Provide the [X, Y] coordinate of the cell's center where the given text is located.  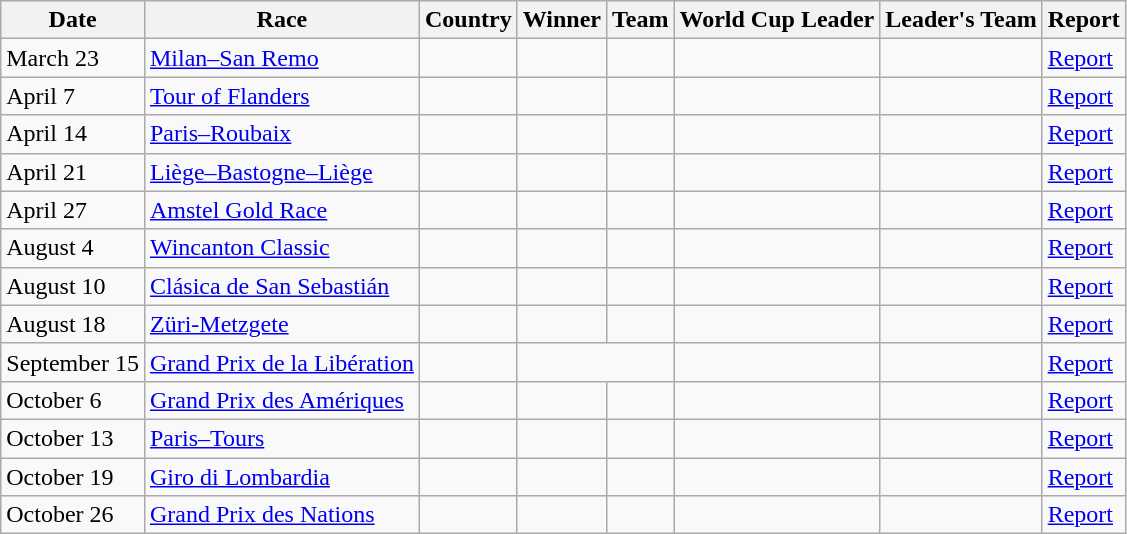
Race [282, 20]
October 19 [73, 477]
Leader's Team [961, 20]
Milan–San Remo [282, 58]
March 23 [73, 58]
August 4 [73, 248]
Grand Prix des Nations [282, 515]
August 10 [73, 286]
Paris–Roubaix [282, 134]
Team [640, 20]
Liège–Bastogne–Liège [282, 172]
Amstel Gold Race [282, 210]
Paris–Tours [282, 438]
Wincanton Classic [282, 248]
April 14 [73, 134]
October 6 [73, 400]
Winner [562, 20]
Tour of Flanders [282, 96]
April 27 [73, 210]
September 15 [73, 362]
October 26 [73, 515]
April 21 [73, 172]
April 7 [73, 96]
Grand Prix de la Libération [282, 362]
Giro di Lombardia [282, 477]
Züri-Metzgete [282, 324]
Country [468, 20]
August 18 [73, 324]
World Cup Leader [777, 20]
Grand Prix des Amériques [282, 400]
Clásica de San Sebastián [282, 286]
October 13 [73, 438]
Date [73, 20]
